Capture the cell that displays the provided text and extract its (x, y) central coordinate. 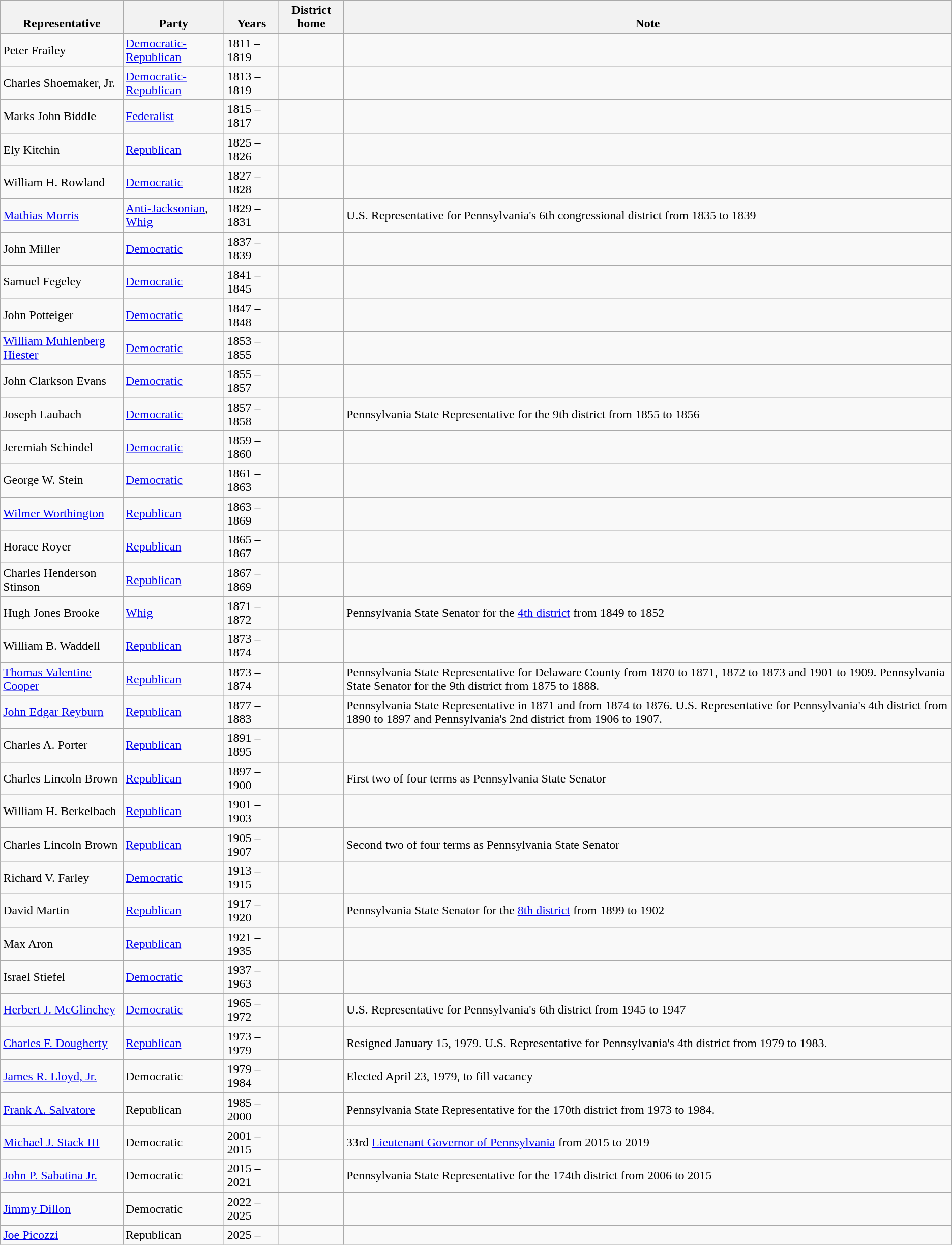
Pennsylvania State Senator for the 4th district from 1849 to 1852 (648, 613)
1863 – 1869 (252, 514)
1913 – 1915 (252, 877)
1857 – 1858 (252, 414)
Israel Stiefel (62, 977)
William H. Berkelbach (62, 811)
Federalist (174, 116)
Joseph Laubach (62, 414)
1813 – 1819 (252, 83)
John Miller (62, 248)
1853 – 1855 (252, 348)
Pennsylvania State Representative for the 9th district from 1855 to 1856 (648, 414)
1917 – 1920 (252, 911)
1825 – 1826 (252, 150)
Ely Kitchin (62, 150)
1837 – 1839 (252, 248)
William Muhlenberg Hiester (62, 348)
33rd Lieutenant Governor of Pennsylvania from 2015 to 2019 (648, 1143)
Marks John Biddle (62, 116)
2025 – (252, 1235)
1829 – 1831 (252, 216)
Representative (62, 17)
Michael J. Stack III (62, 1143)
Pennsylvania State Representative for the 170th district from 1973 to 1984. (648, 1109)
Samuel Fegeley (62, 282)
1815 – 1817 (252, 116)
1859 – 1860 (252, 448)
1861 – 1863 (252, 480)
Peter Frailey (62, 50)
Pennsylvania State Representative for the 174th district from 2006 to 2015 (648, 1175)
1847 – 1848 (252, 314)
1897 – 1900 (252, 778)
1901 – 1903 (252, 811)
Whig (174, 613)
1891 – 1895 (252, 745)
1877 – 1883 (252, 712)
1921 – 1935 (252, 943)
1811 – 1819 (252, 50)
Frank A. Salvatore (62, 1109)
William B. Waddell (62, 646)
William H. Rowland (62, 182)
Charles Henderson Stinson (62, 580)
1865 – 1867 (252, 546)
Joe Picozzi (62, 1235)
1855 – 1857 (252, 381)
Pennsylvania State Senator for the 8th district from 1899 to 1902 (648, 911)
2022 – 2025 (252, 1209)
Charles Shoemaker, Jr. (62, 83)
2015 – 2021 (252, 1175)
Jimmy Dillon (62, 1209)
John Edgar Reyburn (62, 712)
Hugh Jones Brooke (62, 613)
1867 – 1869 (252, 580)
Anti-Jacksonian, Whig (174, 216)
1905 – 1907 (252, 845)
Elected April 23, 1979, to fill vacancy (648, 1077)
1937 – 1963 (252, 977)
Party (174, 17)
1965 – 1972 (252, 1010)
Years (252, 17)
Horace Royer (62, 546)
2001 – 2015 (252, 1143)
Note (648, 17)
Mathias Morris (62, 216)
U.S. Representative for Pennsylvania's 6th district from 1945 to 1947 (648, 1010)
1973 – 1979 (252, 1043)
Charles A. Porter (62, 745)
Herbert J. McGlinchey (62, 1010)
George W. Stein (62, 480)
Resigned January 15, 1979. U.S. Representative for Pennsylvania's 4th district from 1979 to 1983. (648, 1043)
First two of four terms as Pennsylvania State Senator (648, 778)
Wilmer Worthington (62, 514)
John Clarkson Evans (62, 381)
Charles F. Dougherty (62, 1043)
John P. Sabatina Jr. (62, 1175)
David Martin (62, 911)
Richard V. Farley (62, 877)
1871 – 1872 (252, 613)
John Potteiger (62, 314)
Thomas Valentine Cooper (62, 679)
Max Aron (62, 943)
1979 – 1984 (252, 1077)
U.S. Representative for Pennsylvania's 6th congressional district from 1835 to 1839 (648, 216)
1827 – 1828 (252, 182)
District home (311, 17)
1985 – 2000 (252, 1109)
Second two of four terms as Pennsylvania State Senator (648, 845)
1841 – 1845 (252, 282)
James R. Lloyd, Jr. (62, 1077)
Jeremiah Schindel (62, 448)
